Find where the given text appears and provide that cell's center as [X, Y] coordinate. 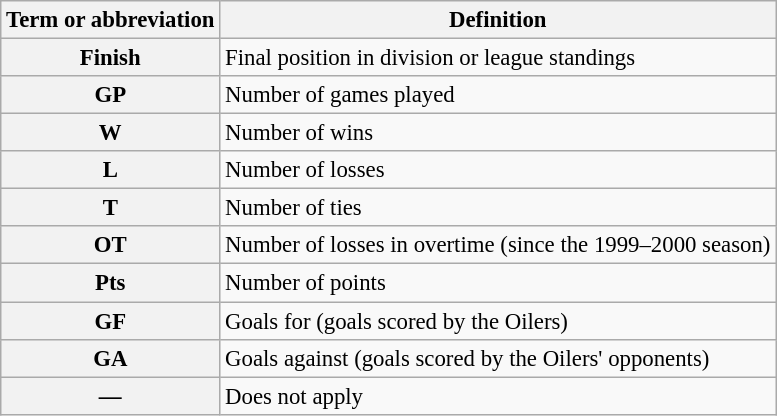
Finish [110, 58]
Definition [498, 20]
GF [110, 321]
Final position in division or league standings [498, 58]
OT [110, 245]
L [110, 170]
Pts [110, 283]
Number of losses in overtime (since the 1999–2000 season) [498, 245]
W [110, 133]
Does not apply [498, 396]
Term or abbreviation [110, 20]
Goals against (goals scored by the Oilers' opponents) [498, 358]
Number of losses [498, 170]
Number of games played [498, 95]
Number of wins [498, 133]
Goals for (goals scored by the Oilers) [498, 321]
— [110, 396]
Number of ties [498, 208]
GA [110, 358]
T [110, 208]
Number of points [498, 283]
GP [110, 95]
